Find where the given text appears and provide that cell's center as (X, Y) coordinate. 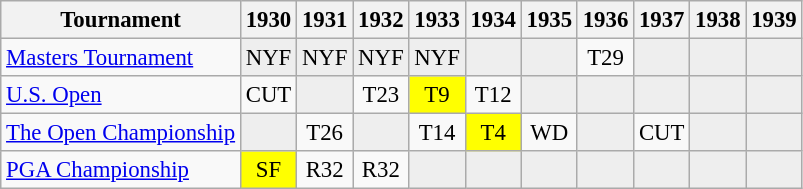
T26 (325, 133)
1933 (437, 20)
1939 (774, 20)
U.S. Open (121, 95)
Tournament (121, 20)
T23 (381, 95)
SF (268, 170)
T29 (605, 58)
Masters Tournament (121, 58)
PGA Championship (121, 170)
1936 (605, 20)
T4 (493, 133)
1930 (268, 20)
WD (549, 133)
T12 (493, 95)
1934 (493, 20)
1931 (325, 20)
T9 (437, 95)
T14 (437, 133)
1935 (549, 20)
1937 (662, 20)
1938 (718, 20)
1932 (381, 20)
The Open Championship (121, 133)
